Detect which cell encompasses the target text, then output its (X, Y) center coordinate. 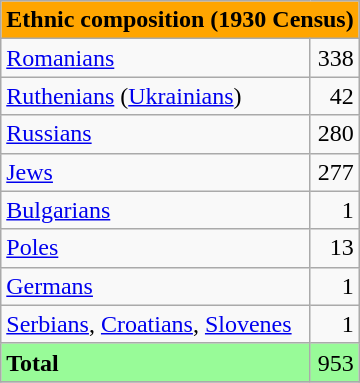
Romanians (156, 58)
953 (334, 362)
Serbians, Croatians, Slovenes (156, 324)
Poles (156, 248)
280 (334, 134)
13 (334, 248)
Germans (156, 286)
Jews (156, 172)
Bulgarians (156, 210)
338 (334, 58)
Ruthenians (Ukrainians) (156, 96)
42 (334, 96)
Ethnic composition (1930 Census) (180, 20)
Russians (156, 134)
277 (334, 172)
Total (156, 362)
